Determine the (X, Y) coordinate at the center of the cell enclosing the given text.  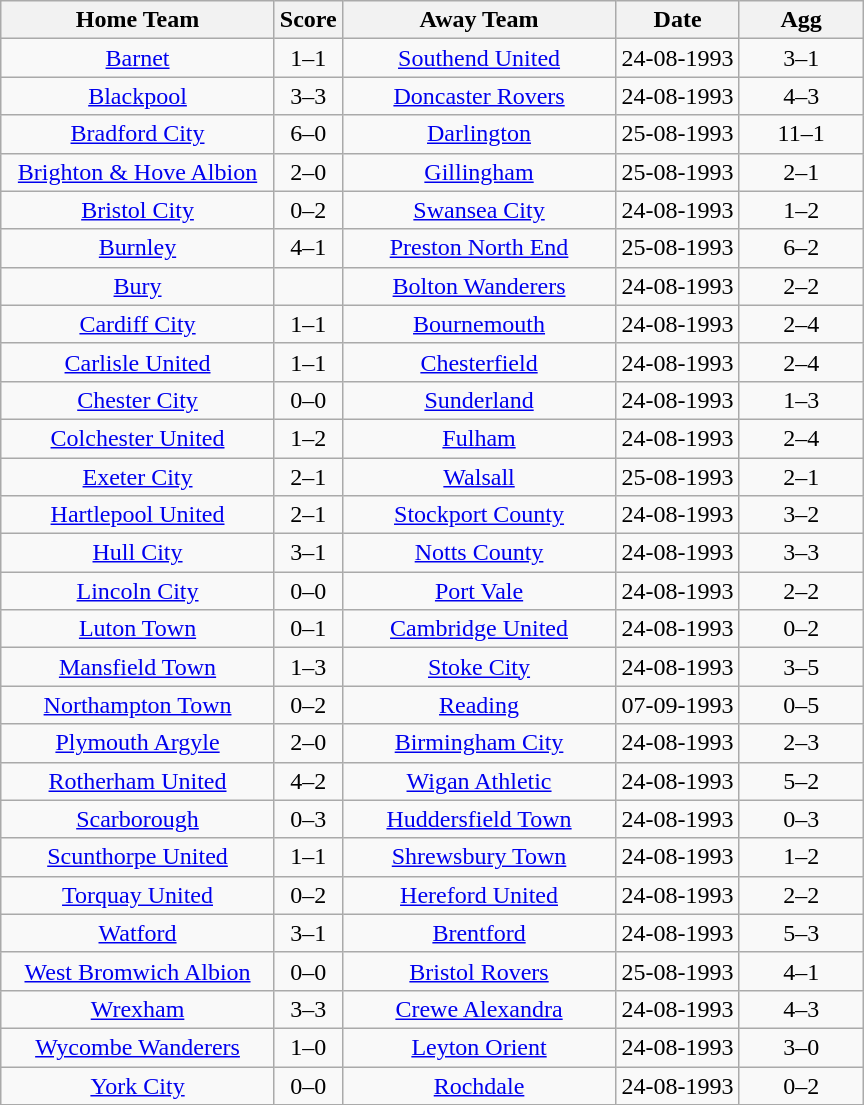
West Bromwich Albion (138, 971)
11–1 (801, 134)
Leyton Orient (479, 1047)
Hereford United (479, 895)
Home Team (138, 20)
Birmingham City (479, 743)
3–0 (801, 1047)
Bristol City (138, 210)
Preston North End (479, 248)
Chesterfield (479, 362)
Wrexham (138, 1009)
Cardiff City (138, 324)
5–2 (801, 781)
Carlisle United (138, 362)
York City (138, 1085)
Away Team (479, 20)
Bradford City (138, 134)
Score (308, 20)
Southend United (479, 58)
Doncaster Rovers (479, 96)
Swansea City (479, 210)
4–2 (308, 781)
Fulham (479, 438)
Agg (801, 20)
Blackpool (138, 96)
Brentford (479, 933)
Watford (138, 933)
Barnet (138, 58)
Scarborough (138, 819)
Stoke City (479, 667)
5–3 (801, 933)
Lincoln City (138, 591)
0–1 (308, 629)
6–2 (801, 248)
Chester City (138, 400)
1–0 (308, 1047)
Shrewsbury Town (479, 857)
Scunthorpe United (138, 857)
2–3 (801, 743)
Wigan Athletic (479, 781)
Northampton Town (138, 705)
Plymouth Argyle (138, 743)
Walsall (479, 477)
0–5 (801, 705)
Torquay United (138, 895)
Burnley (138, 248)
Rochdale (479, 1085)
Mansfield Town (138, 667)
07-09-1993 (678, 705)
Bolton Wanderers (479, 286)
Hull City (138, 553)
3–2 (801, 515)
Wycombe Wanderers (138, 1047)
3–5 (801, 667)
Notts County (479, 553)
Stockport County (479, 515)
Colchester United (138, 438)
Rotherham United (138, 781)
Luton Town (138, 629)
Bury (138, 286)
Date (678, 20)
Cambridge United (479, 629)
Bournemouth (479, 324)
Crewe Alexandra (479, 1009)
Brighton & Hove Albion (138, 172)
Reading (479, 705)
Sunderland (479, 400)
Port Vale (479, 591)
Gillingham (479, 172)
Hartlepool United (138, 515)
6–0 (308, 134)
Darlington (479, 134)
Exeter City (138, 477)
Bristol Rovers (479, 971)
Huddersfield Town (479, 819)
